Search for the cell housing the specified text and yield its [X, Y] center coordinate. 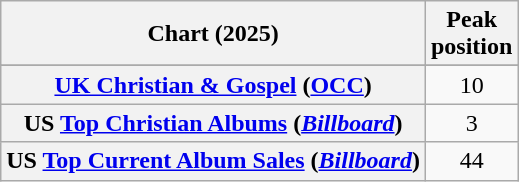
3 [471, 123]
UK Christian & Gospel (OCC) [214, 85]
Peakposition [471, 34]
10 [471, 85]
Chart (2025) [214, 34]
US Top Current Album Sales (Billboard) [214, 161]
44 [471, 161]
US Top Christian Albums (Billboard) [214, 123]
